From the cell containing the given text, extract its center point as (x, y) coordinate. 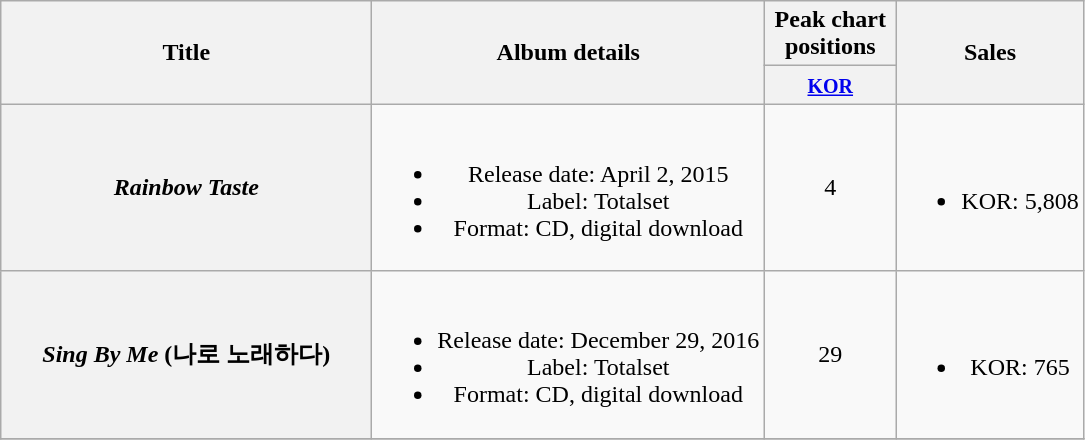
Peak chart positions (830, 34)
Sing By Me (나로 노래하다) (186, 354)
Sales (990, 52)
KOR (830, 85)
Title (186, 52)
29 (830, 354)
Release date: December 29, 2016Label: TotalsetFormat: CD, digital download (568, 354)
Rainbow Taste (186, 188)
Album details (568, 52)
4 (830, 188)
KOR: 765 (990, 354)
KOR: 5,808 (990, 188)
Release date: April 2, 2015Label: TotalsetFormat: CD, digital download (568, 188)
